Capture the cell that displays the provided text and extract its (x, y) central coordinate. 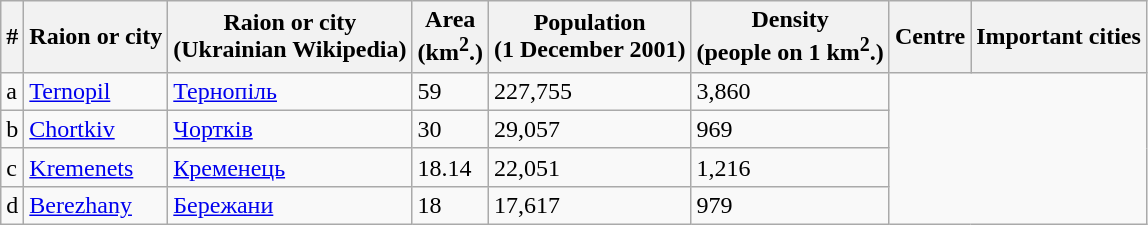
18.14 (450, 167)
Population(1 December 2001) (590, 37)
Kremenets (96, 167)
30 (450, 129)
3,860 (790, 91)
d (12, 205)
Area(km2.) (450, 37)
Chortkiv (96, 129)
Ternopil (96, 91)
Тернопіль (290, 91)
Density(people on 1 km2.) (790, 37)
17,617 (590, 205)
22,051 (590, 167)
Бережани (290, 205)
Кременець (290, 167)
# (12, 37)
Raion or city(Ukrainian Wikipedia) (290, 37)
Raion or city (96, 37)
b (12, 129)
969 (790, 129)
Чортків (290, 129)
c (12, 167)
227,755 (590, 91)
Berezhany (96, 205)
18 (450, 205)
1,216 (790, 167)
29,057 (590, 129)
59 (450, 91)
a (12, 91)
Important cities (1059, 37)
Centre (930, 37)
979 (790, 205)
